Capture the cell that displays the provided text and extract its [X, Y] central coordinate. 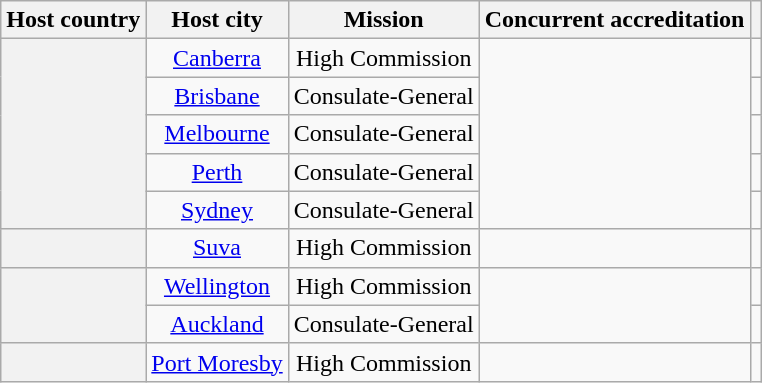
Suva [217, 248]
Concurrent accreditation [614, 20]
Brisbane [217, 96]
Wellington [217, 286]
Melbourne [217, 134]
Perth [217, 172]
Host city [217, 20]
Port Moresby [217, 362]
Auckland [217, 324]
Canberra [217, 58]
Mission [384, 20]
Sydney [217, 210]
Host country [74, 20]
